For the text-containing cell, return its midpoint in (X, Y) coordinate format. 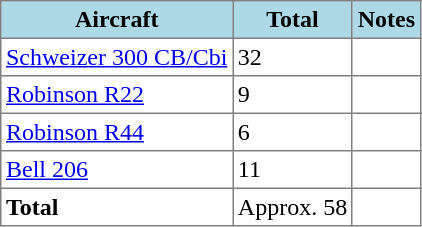
Robinson R22 (117, 95)
Approx. 58 (293, 207)
Notes (386, 20)
32 (293, 57)
11 (293, 170)
6 (293, 132)
Robinson R44 (117, 132)
Aircraft (117, 20)
Schweizer 300 CB/Cbi (117, 57)
9 (293, 95)
Bell 206 (117, 170)
